Locate the cell with the specified text and output its [X, Y] center coordinate. 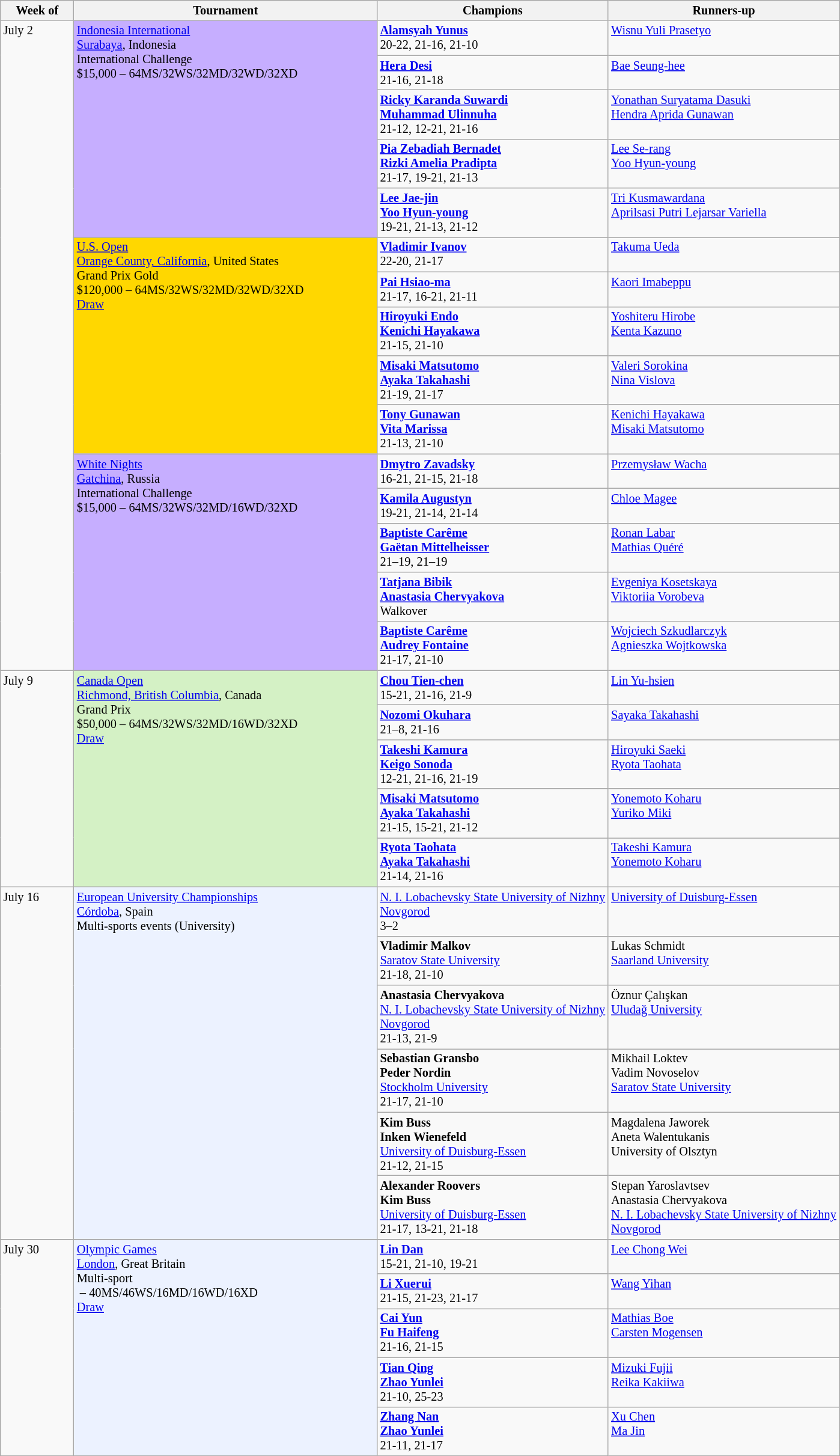
Baptiste Carême Gaëtan Mittelheisser21–19, 21–19 [493, 548]
Vladimir MalkovSaratov State University21-18, 21-10 [493, 961]
Tatjana Bibik Anastasia ChervyakovaWalkover [493, 597]
Anastasia ChervyakovaN. I. Lobachevsky State University of Nizhny Novgorod21-13, 21-9 [493, 1017]
Takeshi Kamura Keigo Sonoda12-21, 21-16, 21-19 [493, 764]
Ronan Labar Mathias Quéré [723, 548]
Kenichi Hayakawa Misaki Matsutomo [723, 429]
July 9 [37, 778]
U.S. Open Orange County, California, United StatesGrand Prix Gold$120,000 – 64MS/32WS/32MD/32WD/32XDDraw [226, 345]
Bae Seung-hee [723, 73]
Hiroyuki Saeki Ryota Taohata [723, 764]
Evgeniya Kosetskaya Viktoriia Vorobeva [723, 597]
Tri Kusmawardana Aprilsasi Putri Lejarsar Variella [723, 213]
Yonemoto Koharu Yuriko Miki [723, 813]
Sayaka Takahashi [723, 722]
Przemysław Wacha [723, 471]
Wojciech Szkudlarczyk Agnieszka Wojtkowska [723, 646]
Takuma Ueda [723, 254]
White NightsGatchina, RussiaInternational Challenge$15,000 – 64MS/32WS/32MD/16WD/32XD [226, 562]
Champions [493, 10]
Baptiste Carême Audrey Fontaine21-17, 21-10 [493, 646]
Canada OpenRichmond, British Columbia, CanadaGrand Prix$50,000 – 64MS/32WS/32MD/16WD/32XDDraw [226, 778]
Chloe Magee [723, 506]
Lee Se-rang Yoo Hyun-young [723, 164]
Zhang Nan Zhao Yunlei 21-11, 21-17 [493, 1431]
Lin Dan15-21, 21-10, 19-21 [493, 1256]
Mikhail Loktev Vadim NovoselovSaratov State University [723, 1080]
Alexander Roovers Kim BussUniversity of Duisburg-Essen21-17, 13-21, 21-18 [493, 1207]
Tian Qing Zhao Yunlei 21-10, 25-23 [493, 1382]
N. I. Lobachevsky State University of Nizhny Novgorod3–2 [493, 911]
University of Duisburg-Essen [723, 911]
Misaki Matsutomo Ayaka Takahashi21-19, 21-17 [493, 380]
Alamsyah Yunus20-22, 21-16, 21-10 [493, 38]
July 2 [37, 345]
Li Xuerui21-15, 21-23, 21-17 [493, 1291]
Olympic GamesLondon, Great BritainMulti-sport – 40MS/46WS/16MD/16WD/16XDDraw [226, 1347]
July 30 [37, 1347]
Indonesia InternationalSurabaya, IndonesiaInternational Challenge$15,000 – 64MS/32WS/32MD/32WD/32XD [226, 129]
Wang Yihan [723, 1291]
Dmytro Zavadsky16-21, 21-15, 21-18 [493, 471]
Nozomi Okuhara21–8, 21-16 [493, 722]
Cai Yun Fu Haifeng 21-16, 21-15 [493, 1333]
Lin Yu-hsien [723, 688]
Yonathan Suryatama Dasuki Hendra Aprida Gunawan [723, 114]
Valeri Sorokina Nina Vislova [723, 380]
Lukas SchmidtSaarland University [723, 961]
Wisnu Yuli Prasetyo [723, 38]
Ryota Taohata Ayaka Takahashi21-14, 21-16 [493, 862]
Runners-up [723, 10]
Mathias Boe Carsten Mogensen [723, 1333]
Lee Chong Wei [723, 1256]
Xu Chen Ma Jin [723, 1431]
Hiroyuki Endo Kenichi Hayakawa21-15, 21-10 [493, 331]
July 16 [37, 1063]
Tournament [226, 10]
Stepan Yaroslavtsev Anastasia ChervyakovaN. I. Lobachevsky State University of Nizhny Novgorod [723, 1207]
Week of [37, 10]
Pai Hsiao-ma21-17, 16-21, 21-11 [493, 289]
European University ChampionshipsCórdoba, SpainMulti-sports events (University) [226, 1063]
Mizuki Fujii Reika Kakiiwa [723, 1382]
Yoshiteru Hirobe Kenta Kazuno [723, 331]
Pia Zebadiah Bernadet Rizki Amelia Pradipta21-17, 19-21, 21-13 [493, 164]
Kamila Augustyn19-21, 21-14, 21-14 [493, 506]
Tony Gunawan Vita Marissa21-13, 21-10 [493, 429]
Magdalena Jaworek Aneta WalentukanisUniversity of Olsztyn [723, 1144]
Vladimir Ivanov22-20, 21-17 [493, 254]
Lee Jae-jin Yoo Hyun-young19-21, 21-13, 21-12 [493, 213]
Chou Tien-chen15-21, 21-16, 21-9 [493, 688]
Öznur ÇalışkanUludağ University [723, 1017]
Sebastian Gransbo Peder NordinStockholm University21-17, 21-10 [493, 1080]
Takeshi Kamura Yonemoto Koharu [723, 862]
Hera Desi21-16, 21-18 [493, 73]
Kim Buss Inken WienefeldUniversity of Duisburg-Essen21-12, 21-15 [493, 1144]
Ricky Karanda Suwardi Muhammad Ulinnuha21-12, 12-21, 21-16 [493, 114]
Kaori Imabeppu [723, 289]
Misaki Matsutomo Ayaka Takahashi21-15, 15-21, 21-12 [493, 813]
